Return the (X, Y) coordinate for the center point of the cell that contains the specified text.  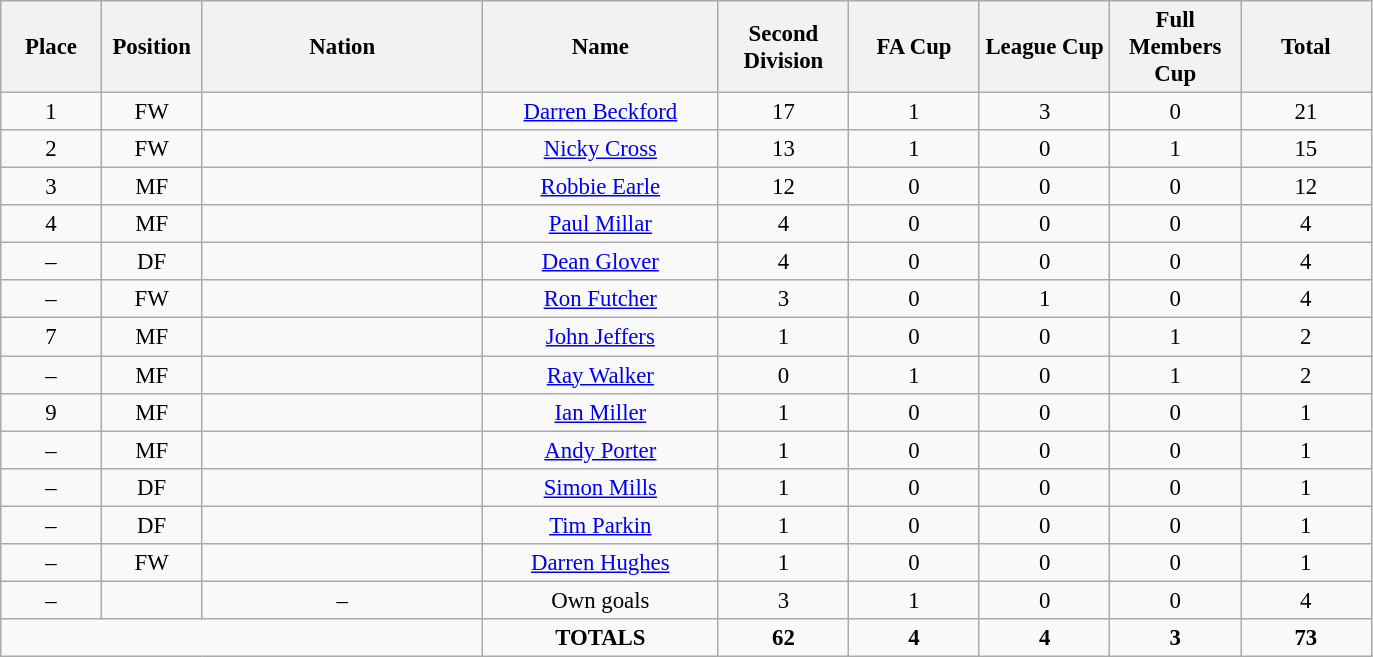
Andy Porter (601, 450)
Second Division (784, 47)
Tim Parkin (601, 525)
Simon Mills (601, 487)
Ian Miller (601, 412)
13 (784, 149)
Robbie Earle (601, 187)
Dean Glover (601, 262)
Ray Walker (601, 375)
Darren Beckford (601, 112)
9 (52, 412)
Ron Futcher (601, 299)
TOTALS (601, 638)
John Jeffers (601, 337)
21 (1306, 112)
FA Cup (914, 47)
15 (1306, 149)
7 (52, 337)
Position (152, 47)
Name (601, 47)
League Cup (1044, 47)
Place (52, 47)
Full Members Cup (1176, 47)
17 (784, 112)
Paul Millar (601, 224)
Nicky Cross (601, 149)
Own goals (601, 600)
Nation (342, 47)
73 (1306, 638)
Darren Hughes (601, 563)
62 (784, 638)
Total (1306, 47)
